Identify which cell holds the provided text, then report its (x, y) central coordinate. 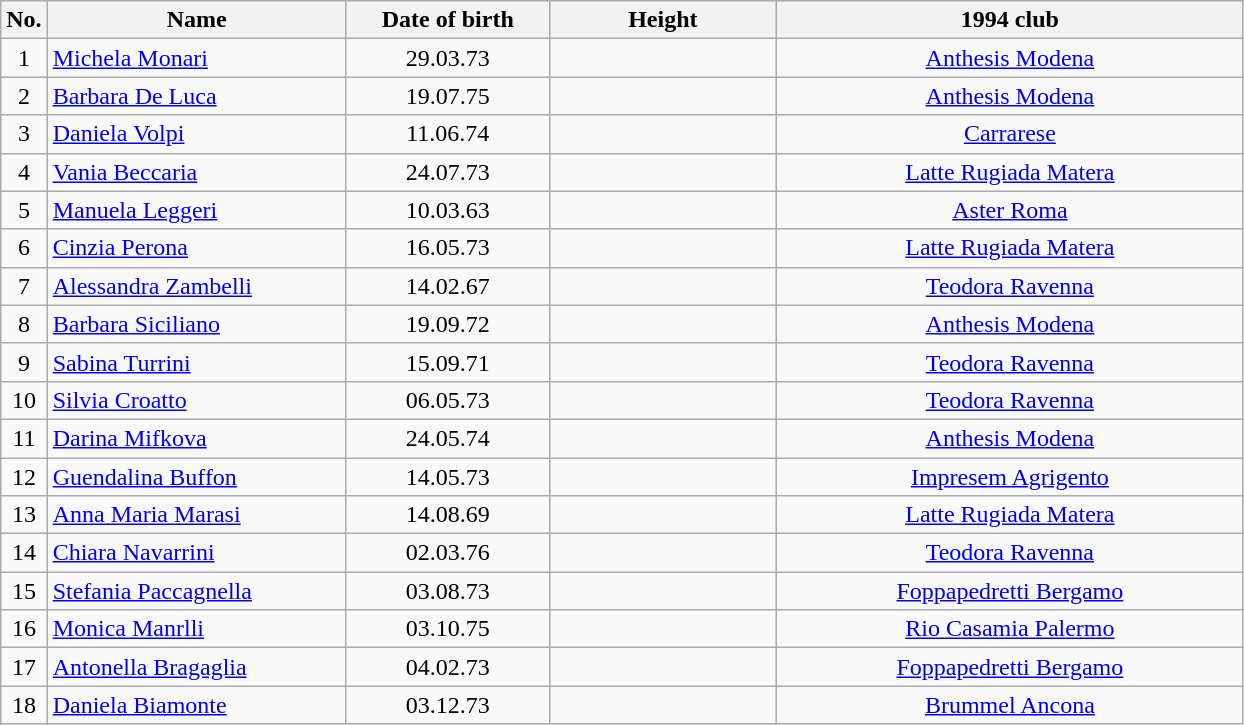
Carrarese (1010, 134)
Daniela Biamonte (196, 705)
Stefania Paccagnella (196, 591)
Sabina Turrini (196, 362)
Guendalina Buffon (196, 477)
Cinzia Perona (196, 248)
Michela Monari (196, 58)
03.12.73 (448, 705)
7 (24, 286)
No. (24, 20)
3 (24, 134)
14.05.73 (448, 477)
Height (662, 20)
Barbara Siciliano (196, 324)
6 (24, 248)
8 (24, 324)
Brummel Ancona (1010, 705)
04.02.73 (448, 667)
14.02.67 (448, 286)
Vania Beccaria (196, 172)
03.08.73 (448, 591)
19.09.72 (448, 324)
Rio Casamia Palermo (1010, 629)
24.05.74 (448, 438)
02.03.76 (448, 553)
2 (24, 96)
5 (24, 210)
Impresem Agrigento (1010, 477)
15 (24, 591)
Antonella Bragaglia (196, 667)
Barbara De Luca (196, 96)
15.09.71 (448, 362)
Date of birth (448, 20)
1994 club (1010, 20)
Name (196, 20)
1 (24, 58)
14.08.69 (448, 515)
Darina Mifkova (196, 438)
Daniela Volpi (196, 134)
11 (24, 438)
14 (24, 553)
18 (24, 705)
24.07.73 (448, 172)
19.07.75 (448, 96)
03.10.75 (448, 629)
16 (24, 629)
13 (24, 515)
17 (24, 667)
11.06.74 (448, 134)
Silvia Croatto (196, 400)
4 (24, 172)
Chiara Navarrini (196, 553)
10 (24, 400)
Monica Manrlli (196, 629)
10.03.63 (448, 210)
Anna Maria Marasi (196, 515)
Aster Roma (1010, 210)
Alessandra Zambelli (196, 286)
29.03.73 (448, 58)
12 (24, 477)
Manuela Leggeri (196, 210)
9 (24, 362)
16.05.73 (448, 248)
06.05.73 (448, 400)
